Extract the (X, Y) coordinate from the center of the cell holding the provided text.  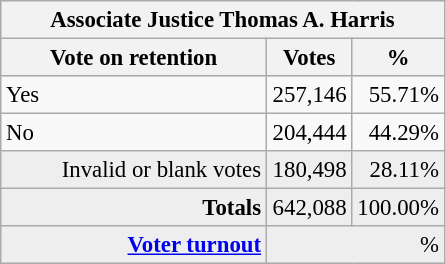
Invalid or blank votes (134, 170)
Yes (134, 95)
Associate Justice Thomas A. Harris (222, 20)
100.00% (398, 208)
55.71% (398, 95)
257,146 (309, 95)
642,088 (309, 208)
44.29% (398, 133)
28.11% (398, 170)
180,498 (309, 170)
Voter turnout (134, 245)
204,444 (309, 133)
Vote on retention (134, 58)
Votes (309, 58)
No (134, 133)
Totals (134, 208)
